Locate the cell with the specified text and output its [X, Y] center coordinate. 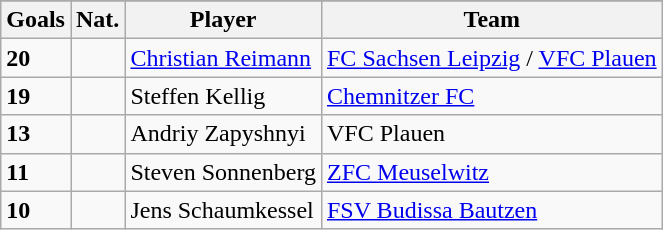
ZFC Meuselwitz [492, 172]
Goals [36, 20]
19 [36, 96]
Jens Schaumkessel [224, 210]
13 [36, 134]
Andriy Zapyshnyi [224, 134]
Nat. [97, 20]
20 [36, 58]
VFC Plauen [492, 134]
Player [224, 20]
FSV Budissa Bautzen [492, 210]
Steffen Kellig [224, 96]
Christian Reimann [224, 58]
Chemnitzer FC [492, 96]
Team [492, 20]
Steven Sonnenberg [224, 172]
10 [36, 210]
11 [36, 172]
FC Sachsen Leipzig / VFC Plauen [492, 58]
